Identify which cell holds the provided text, then report its [X, Y] central coordinate. 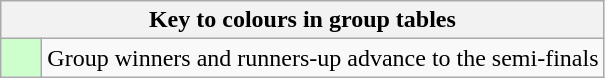
Group winners and runners-up advance to the semi-finals [323, 58]
Key to colours in group tables [302, 20]
